Output the [x, y] coordinate of the center of the cell containing the given text.  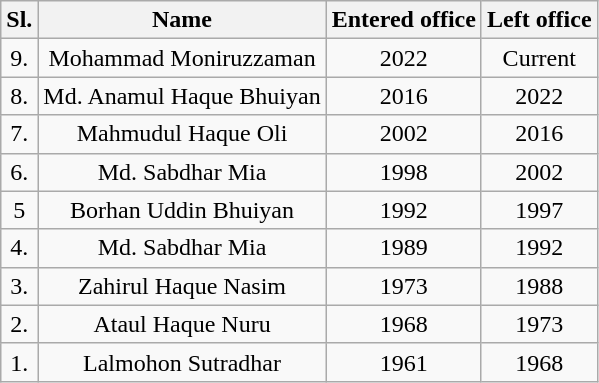
5 [20, 210]
1961 [404, 362]
1997 [539, 210]
Left office [539, 20]
Ataul Haque Nuru [182, 324]
Sl. [20, 20]
1998 [404, 172]
6. [20, 172]
1. [20, 362]
1988 [539, 286]
4. [20, 248]
1989 [404, 248]
2. [20, 324]
Mahmudul Haque Oli [182, 134]
8. [20, 96]
Current [539, 58]
Mohammad Moniruzzaman [182, 58]
7. [20, 134]
3. [20, 286]
9. [20, 58]
Name [182, 20]
Md. Anamul Haque Bhuiyan [182, 96]
Zahirul Haque Nasim [182, 286]
Lalmohon Sutradhar [182, 362]
Entered office [404, 20]
Borhan Uddin Bhuiyan [182, 210]
